Capture the cell that displays the provided text and extract its [x, y] central coordinate. 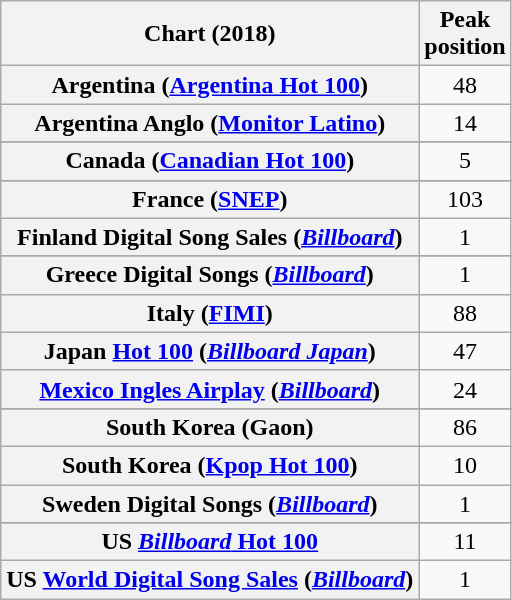
11 [465, 542]
US Billboard Hot 100 [210, 542]
24 [465, 389]
Canada (Canadian Hot 100) [210, 161]
Argentina Anglo (Monitor Latino) [210, 123]
Sweden Digital Songs (Billboard) [210, 503]
Mexico Ingles Airplay (Billboard) [210, 389]
86 [465, 427]
Greece Digital Songs (Billboard) [210, 275]
Finland Digital Song Sales (Billboard) [210, 237]
14 [465, 123]
US World Digital Song Sales (Billboard) [210, 580]
5 [465, 161]
48 [465, 85]
Argentina (Argentina Hot 100) [210, 85]
47 [465, 351]
10 [465, 465]
Chart (2018) [210, 34]
Peak position [465, 34]
Japan Hot 100 (Billboard Japan) [210, 351]
88 [465, 313]
South Korea (Kpop Hot 100) [210, 465]
France (SNEP) [210, 199]
South Korea (Gaon) [210, 427]
103 [465, 199]
Italy (FIMI) [210, 313]
